Pinpoint the cell where the given text exists, returning its [X, Y] midpoint coordinate. 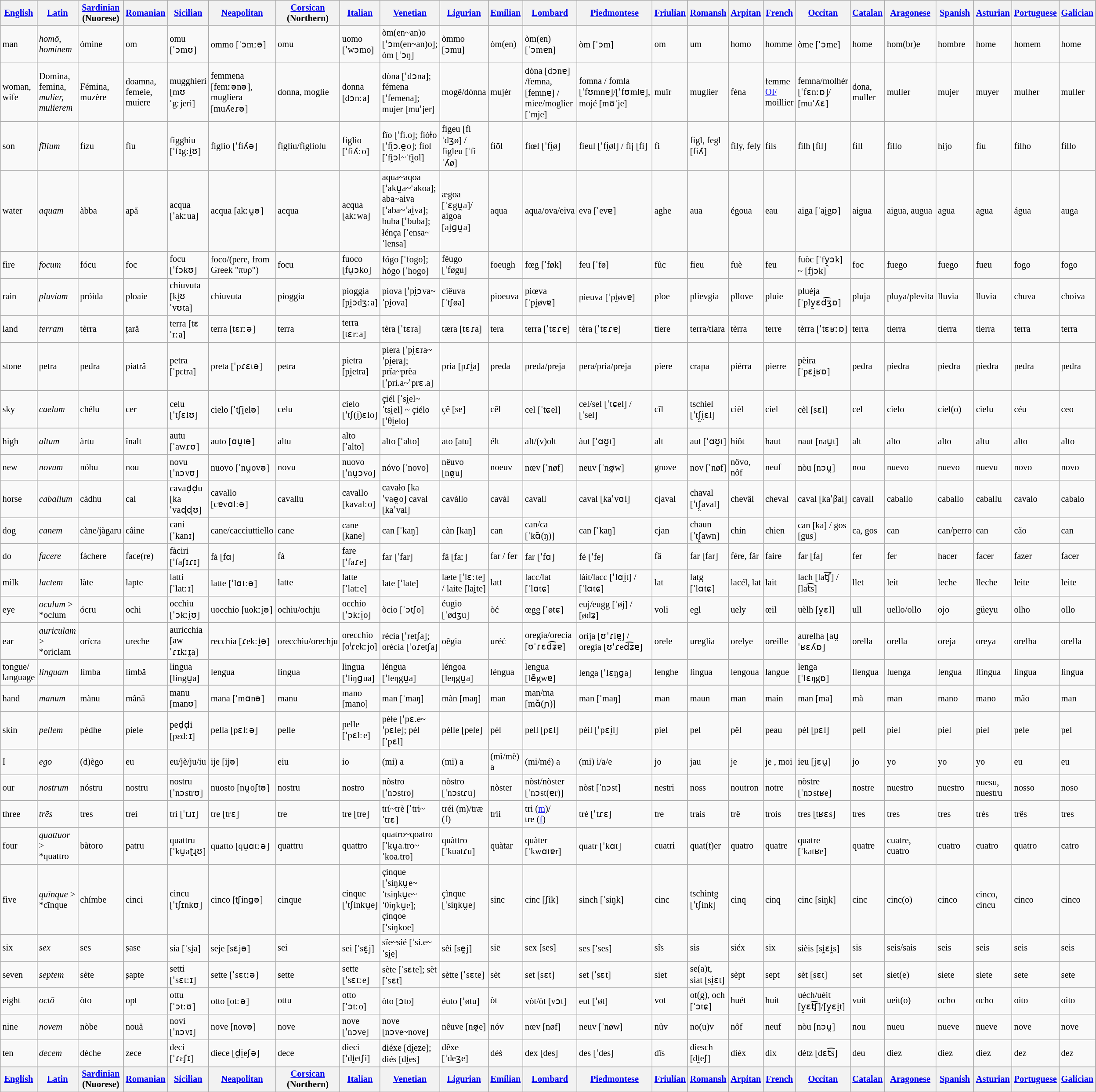
làte [101, 583]
pllove [746, 297]
trè [ˈtɾɛ] [615, 814]
cielo [ˈtʃ(i̯)ɛlo] [360, 409]
sèt [506, 975]
lacél, lat [746, 583]
ploe [670, 297]
tiere [670, 329]
pieuva [ˈpi̯øvɐ] [615, 297]
chélu [101, 409]
cel/sel [ˈtɕel] / [ˈsel] [615, 409]
face(re) [145, 556]
sex [ses] [550, 947]
naut [nau̯t] [823, 441]
diesch [di̯eʃ] [708, 1053]
eight [18, 1001]
quīnque >*cīnque [57, 900]
fieu [708, 265]
orecchiu/orechju [307, 641]
(mi) i/a/e [615, 762]
sei [307, 947]
òm(en) [ˈɔmɐn] [550, 44]
lacc/lat [ˈlɑtɕ] [550, 583]
mano [mano] [360, 698]
far / fer [506, 556]
orija [ʊˈɾiɐ̯] / oregia [ʊˈɾed͡ʑɐ] [615, 641]
pèl [pɛl] [823, 730]
chaval [ˈtʃ̯aval] [708, 499]
je , moi [779, 762]
fare [ˈfaɾe] [360, 556]
caval [kaˈvɑl] [615, 499]
peau [779, 730]
fazer [1036, 556]
far [fa] [823, 556]
omu [307, 44]
piérra [746, 366]
fïo [ˈfi.o]; fiòƚo [ˈfi̯ɔ.e̯o]; fiol [ˈfi̯ɔl~ˈfi̯ol] [410, 146]
pêl [746, 730]
nòstro [ˈnɔstɾu] [464, 787]
nostro [360, 787]
piova [ˈpi̯ɔva~ˈpi̯ova] [410, 297]
um [708, 44]
manu [307, 698]
siéx [746, 947]
cavało [kaˈvae̯o] caval [kaˈval] [410, 499]
òm(en~an)o [ˈɔm(en~an)o]; òm [ˈɔŋ] [410, 44]
òto [ɔto] [410, 1001]
nouă [145, 1027]
fieul [ˈfi̯øl] / fij [fi] [615, 146]
fêugo [ˈføgu] [464, 265]
ten [18, 1053]
lenga [ˈlɛŋgɒ] [823, 672]
noso [1077, 787]
ócru [101, 609]
(mi/mé) a [550, 762]
fâ [670, 556]
càdhu [101, 499]
piele [145, 730]
tongue/language [18, 672]
mão [1036, 698]
chuva [1036, 297]
ochiu/ochju [307, 609]
fâ [faː] [464, 556]
zece [145, 1053]
latg [ˈlɑtɕ] [708, 583]
nôvo, nôf [746, 468]
lleche [993, 583]
lingua [lingu̯a] [188, 672]
cel [ˈtɕel] [550, 409]
egl [708, 609]
femme OF moillier [779, 92]
hijo [955, 146]
quattro [360, 845]
cincu [ˈtʃɪnkʊ] [188, 900]
sei [ˈsɛ̯j] [360, 947]
llet [867, 583]
pellem [57, 730]
auricchia [awˈɾɪkːɪ̯a] [188, 641]
apă [145, 211]
eut [ˈøt] [615, 1001]
țară [145, 329]
ollo [1077, 609]
ureche [145, 641]
otto [ˈɔtːo] [360, 1001]
uello/ollo [910, 609]
quatro~qoatro [ˈku̯a.tro~ˈkoa.tro] [410, 845]
cuatre, cuatro [910, 845]
figl, fegl [fiʎ] [708, 146]
acqua [akːwa] [360, 211]
dex [des] [550, 1053]
leche [955, 583]
cani [ˈkanɪ] [188, 530]
cavàllo [464, 499]
léngoa [leŋgu̯a] [464, 672]
donna, moglie [307, 92]
terra [tɛˈrːa] [188, 329]
ear [18, 641]
mână [145, 698]
mogê/dònna [464, 92]
aurelha [au̯ˈʁɛʎɒ] [823, 641]
chaun [ˈtʃ̯awn] [708, 530]
piatră [145, 366]
neuv [ˈnøw] [615, 1027]
auto [ɑu̯tə] [242, 441]
güeyu [993, 609]
acqua [307, 211]
nòst/nòster [ˈnɔst(ɐr)] [550, 787]
octō [57, 1001]
lapte [145, 583]
oreja [955, 641]
fèna [746, 92]
pioggia [pi̯ɔdʒːa] [360, 297]
occhio [ˈɔkːi̯o] [360, 609]
fà [307, 556]
sète [ˈsɛte]; sèt [ˈsɛt] [410, 975]
chímbe [101, 900]
pèłe [ˈpɛ.e~ˈpɛle]; pèl [ˈpɛl] [410, 730]
hiôt [746, 441]
ato [atu] [464, 441]
cjaval [670, 499]
cabalo [1077, 499]
șase [145, 947]
fill [867, 146]
pietra [pi̯etra] [360, 366]
òmmo [ɔmu] [464, 44]
fomna / fomla [ˈfʊmnɐ]/[ˈfʊmlɐ], mojé [mʊˈje] [615, 92]
cão [1036, 530]
mujér [506, 92]
chin [746, 530]
mulher [1036, 92]
preda/preja [550, 366]
son [18, 146]
sia [ˈsi̯a] [188, 947]
límba [101, 672]
hacer [955, 556]
sète [101, 975]
cer [145, 409]
sette [ˈsɛtːe] [360, 975]
fócu [101, 265]
novu [307, 468]
our [18, 787]
noeuv [506, 468]
aquam [57, 211]
nôf [746, 1027]
decem [57, 1053]
ciêuva [ˈtʃøa] [464, 297]
hom(br)e [910, 44]
terra [tɛrːə] [242, 329]
pell [867, 730]
ca, gos [867, 530]
pera/pria/preja [615, 366]
fàchere [101, 556]
cavallo [kavalːo] [360, 499]
nòstro [ˈnɔstro] [410, 787]
Fémina, muzère [101, 92]
land [18, 329]
eau [779, 211]
mànu [101, 698]
olho [1036, 609]
éugio [ˈødʒu] [464, 609]
auriculam > *oriclam [57, 641]
tèrra [ˈtɛʁːɒ] [823, 329]
man/ma [mɑ̃(ɲ)] [550, 698]
seje [sɛjə] [242, 947]
cinque [ˈtʃinku̯e] [360, 900]
milk [18, 583]
nostre [867, 787]
cinc [ʃĩk] [550, 900]
nóv [506, 1027]
pèl [506, 730]
muîr [670, 92]
llingua [993, 672]
ciel(o) [955, 409]
nostrum [57, 787]
çìnque [ˈsiŋku̯e] [464, 900]
șapte [145, 975]
òm(en) [506, 44]
cielo [ˈtʃi̯elə] [242, 409]
nóvo [ˈnovo] [410, 468]
tre [tre] [360, 814]
trei [145, 814]
cielu [993, 409]
cavaḍḍu [kaˈvaɖɖʊ] [188, 499]
nûv [670, 1027]
seven [18, 975]
huét [746, 1001]
aqua [506, 211]
fíu [993, 146]
léngua [506, 672]
far [far] [708, 556]
eye [18, 609]
otto [otːə] [242, 1001]
lingua [ˈliŋɡua] [360, 672]
nestri [670, 787]
nòst [ˈnɔst] [615, 787]
sîs [670, 947]
cane [kane] [360, 530]
set [867, 975]
mugghieri [mʊˈgːjeri] [188, 92]
uomo [ˈwɔmo] [360, 44]
woman, wife [18, 92]
siē [506, 947]
òto [101, 1001]
fízu [101, 146]
sette [ˈsɛtːə] [242, 975]
preda [506, 366]
novu [ˈnɔvʊ] [188, 468]
chien [779, 530]
skin [18, 730]
dix [779, 1053]
fiu [145, 146]
chiuvuta [242, 297]
pèira [ˈpɛi̯ʁɒ] [823, 366]
nueu [910, 1027]
dêxe [ˈdeʒe] [464, 1053]
horse [18, 499]
fily, fely [746, 146]
femmena [femːənə], mugliera [muʎeɾə] [242, 92]
nuesu, nuestru [993, 787]
caballum [57, 499]
cel [867, 409]
sept [779, 975]
feu [ˈfø] [615, 265]
latte [307, 583]
élt [506, 441]
crapa [708, 366]
ojo [955, 609]
trí~trè [ˈtri~ˈtrɛ] [410, 814]
diece [d̯i̯eʃə] [242, 1053]
trê [746, 814]
donna [dɔnːa] [360, 92]
lengua [lẽgwɐ] [550, 672]
(mì/mè) a [506, 762]
notre [779, 787]
oregia/orecia [ʊˈɾɛd͡ʑɐ] [550, 641]
quàtar [506, 845]
léngua [ˈleŋgu̯a] [410, 672]
dèche [101, 1053]
recchia [ɾekːi̯ə] [242, 641]
late [ˈlate] [410, 583]
cheval [779, 499]
éuto [ˈøtu] [464, 1001]
cavàl [506, 499]
aut [ˈɑʊ̯t] [708, 441]
novem [57, 1027]
orelye [746, 641]
main [779, 698]
llengua [867, 672]
tera [506, 329]
înalt [145, 441]
ses [101, 947]
pell [pɛl] [550, 730]
fuoco [fu̯ɔko] [360, 265]
mujer [955, 92]
trii [506, 814]
diéxe [di̯eze]; diés [di̯es] [410, 1053]
quatto [qu̯ɑtːə] [242, 845]
uréć [506, 641]
três [1036, 814]
focu [ˈfɔkʊ] [188, 265]
uocchio [uokːi̯ə] [242, 609]
cavalo [1036, 499]
ureglia [708, 641]
rain [18, 297]
cinci [145, 900]
dog [18, 530]
ull [867, 609]
quatre [ˈkatʁe] [823, 845]
lach [lat͡ʃ] / [lat͡s] [823, 583]
Domina, femina, mulier, mulierem [57, 92]
sèpt [746, 975]
quattru [ˈku̯aʈɻʊ] [188, 845]
cane/cacciuttiello [242, 530]
mana [ˈmɑnə] [242, 698]
àbba [101, 211]
quàttro [ˈkuatɾu] [464, 845]
seis/sais [910, 947]
câine [145, 530]
lengoua [746, 672]
fueu [993, 265]
stone [18, 366]
tres [tʁɛs] [823, 814]
trés [993, 814]
faire [779, 556]
tæra [tɛɾa] [464, 329]
nov [ˈnøf] [708, 468]
chevâl [746, 499]
focu [307, 265]
cavallu [307, 499]
far [ˈfɑ] [550, 556]
uely [746, 609]
preta [ˈpɾɛtə] [242, 366]
læte [ˈlɛːte] / laite [lai̯te] [464, 583]
pluie [779, 297]
fûc [670, 265]
can [ka] / gos [gus] [823, 530]
tréi (m)/træ (f) [464, 814]
autu [ˈawɾʊ] [188, 441]
cavallo [cɐvɑlːə] [242, 499]
manum [57, 698]
nove [ˈnɔve] [360, 1027]
limbă [145, 672]
ses [ˈses] [615, 947]
dètz [dɛt͡s] [823, 1053]
quattru [307, 845]
ploaie [145, 297]
càn [kaŋ] [464, 530]
patru [145, 845]
pella [pɛlːə] [242, 730]
auga [1077, 211]
tschiel [ˈtʃ̯i̯ɛl] [708, 409]
terra/tiara [708, 329]
ije [ijə] [242, 762]
plievgia [708, 297]
çiél [ˈsi̯el~ˈtsi̯el] ~ çiélo [ˈθi̯elo] [410, 409]
high [18, 441]
latti [ˈlatːɪ] [188, 583]
io [360, 762]
pluviam [57, 297]
tri [ˈtɹɪ] [188, 814]
se(a)t, siat [si̯ɛt] [708, 975]
homme [779, 44]
fīlium [57, 146]
nove [nɔve~nove] [410, 1027]
omu [ˈɔmʊ] [188, 44]
sinc [506, 900]
òcio [ˈɔtʃo] [410, 609]
jau [708, 762]
œil [779, 609]
latte [ˈlatːe] [360, 583]
cîl [670, 409]
deci [ˈɾεʃɪ] [188, 1053]
fuòc [ˈfy̯ɔk] ~ [fjɔk] [823, 265]
occhiu [ˈɔkːi̯ʊ] [188, 609]
ómine [101, 44]
latte [ˈlɑtːə] [242, 583]
cinc [siŋk] [823, 900]
aqua~aqoa [ˈaku̯a~ˈakoa]; aba~aiva [ˈaba~ˈai̯va]; buba [ˈbuba]; łénça [ˈensa~ˈlensa] [410, 211]
nuovo [ˈnu̯ovə] [242, 468]
œgg [ˈøtɕ] [550, 609]
tri (m)/tre (f) [550, 814]
pluya/plevita [910, 297]
terra [tɛrːa] [360, 329]
cielo [910, 409]
nœv [ˈnøf] [550, 468]
cèl [sɛl] [823, 409]
femna/molhèr [ˈfɛnːɒ]/[muˈʎɛ] [823, 92]
oêgia [464, 641]
trēs [57, 814]
terre [779, 329]
ottu [307, 1001]
quàter [ˈkwɑtɐr] [550, 845]
cinco [tʃinɡə] [242, 900]
piere [670, 366]
orelha [1036, 641]
pelle [307, 730]
no(u)v [708, 1027]
sïe~sié [ˈsi.e~ˈsi̯e] [410, 947]
hombre [955, 44]
àrtu [101, 441]
quattuor >*quattro [57, 845]
choiva [1077, 297]
filho [1036, 146]
diéx [746, 1053]
leit [910, 583]
siet(e) [910, 975]
oreya [993, 641]
ieu [i̯ɛu̯] [823, 762]
ciel [779, 409]
voli [670, 609]
càne/jàgaru [101, 530]
cinco, cincu [993, 900]
fà [fɑ] [242, 556]
dòna [ˈdɔna]; fémena [ˈfemena]; mujer [muˈjer] [410, 92]
fé [ˈfe] [615, 556]
homo [746, 44]
água [1036, 211]
nòster [506, 787]
çê [se] [464, 409]
fœg [ˈføk] [550, 265]
sêi [se̯j] [464, 947]
lait [779, 583]
ceo [1077, 409]
eu/jè/ju/iu [188, 762]
vòt/òt [vɔt] [550, 1001]
three [18, 814]
òć [506, 609]
çinque [ˈsiŋku̯e~ˈtsiŋku̯e~ˈθiŋku̯e]; çinqoe [ˈsiŋkoe] [410, 900]
langue [779, 672]
quatr [ˈkɑt] [615, 845]
huit [779, 1001]
neuv [ˈnø̯w] [615, 468]
homō, hominem [57, 44]
sèt [sɛt] [823, 975]
oculum > *oclum [57, 609]
figlio [ˈfiʎə] [242, 146]
déś [506, 1053]
je [746, 762]
acqua [ˈakːua] [188, 211]
nove [novə] [242, 1027]
tre [trɛ] [242, 814]
fils [779, 146]
chiuvuta [ki̯ʊˈvʊta] [188, 297]
maun [708, 698]
des [ˈdes] [615, 1053]
làit/lacc [ˈlɑi̯t] / [ˈlɑtɕ] [615, 583]
sex [57, 947]
cal [145, 499]
fiœl [ˈfi̯ø] [550, 146]
nêuve [nø̯e] [464, 1027]
aiga [ˈai̯gɒ] [823, 211]
set [ˈsɛt] [615, 975]
gnove [670, 468]
doamna, femeie, muiere [145, 92]
pélle [pele] [464, 730]
aqua/ova/eiva [550, 211]
can/ca [ˈkɑ̃(ŋ)] [550, 530]
nòbe [101, 1027]
latt [506, 583]
àut [ˈɑʊ̯t] [615, 441]
nœv [nøf] [550, 1027]
màn [maŋ] [464, 698]
òt [506, 1001]
acqua [akːu̯ə] [242, 211]
quat(t)er [708, 845]
linguam [57, 672]
céu [1036, 409]
pierre [779, 366]
sky [18, 409]
terram [57, 329]
figlio [ˈfiʎːo] [360, 146]
pria [pɾi̯a] [464, 366]
ottu [ˈɔtːʊ] [188, 1001]
pele [1036, 730]
nuosto [nu̯oʃtə] [242, 787]
muglier [708, 92]
hand [18, 698]
nosso [1036, 787]
focum [57, 265]
cuatri [670, 845]
orícra [101, 641]
pioeuva [506, 297]
eva [ˈevɐ] [615, 211]
récia [ˈretʃa]; orécia [ˈoɾetʃa] [410, 641]
figghiu [ˈfɪgːi̯ʊ] [188, 146]
dona, muller [867, 92]
fi [670, 146]
five [18, 900]
pelle [ˈpɛlːe] [360, 730]
ot(g), och [ˈɔtɕ] [708, 1001]
lenghe [670, 672]
dòna [dɔnɐ] /femna,[femnɐ] /miee/moglier [ˈmje] [550, 92]
pluèja [ˈply̯ɛd͡ʒɒ] [823, 297]
petra [ˈpεtra] [188, 366]
nuevu [993, 468]
trais [708, 814]
peḍḍi [pεdːɪ] [188, 730]
novi [ˈnɔvɪ] [188, 1027]
noss [708, 787]
tschintg [ˈtʃink] [708, 900]
dîs [670, 1053]
deu [867, 1053]
sètte [ˈsɛte] [464, 975]
nine [18, 1027]
noutron [746, 787]
aua [708, 211]
aghe [670, 211]
nuovo [ˈnu̯ɔvo] [360, 468]
homem [1036, 44]
aigua [867, 211]
orele [670, 641]
eiu [307, 762]
fire [18, 265]
siet [670, 975]
euj/eugg [ˈøj] / [ødʑ] [615, 609]
uèlh [y̯ɛl] [823, 609]
nóbu [101, 468]
ommo [ˈɔmːə] [242, 44]
ochi [145, 609]
catro [1077, 845]
fére, fâr [746, 556]
cane [307, 530]
ægoa [ˈɛgu̯a]/ aigoa [ai̯ɡu̯a] [464, 211]
òme [ˈɔme] [823, 44]
set [sɛt] [550, 975]
trois [779, 814]
dece [307, 1053]
new [18, 468]
septem [57, 975]
four [18, 845]
nêuvo [nø̯u] [464, 468]
cjan [670, 530]
setti [ˈsɛtːɪ] [188, 975]
caval [kaˈβal] [823, 499]
piœva [ˈpi̯øvɐ] [550, 297]
cinque [307, 900]
piera [ˈpi̯ɛra~ˈpi̯era]; prïa~prèa [ˈpri.a~ˈprɛ.a] [410, 366]
celu [ˈtʃɛlʊ] [188, 409]
bàtoro [101, 845]
foco/(pere, from Greek "πυρ") [242, 265]
altum [57, 441]
tèra [ˈtɛɾɐ] [615, 329]
facere [57, 556]
aigua, augua [910, 211]
filh [fil] [823, 146]
égoua [746, 211]
water [18, 211]
fógo [ˈfogo]; hógo [ˈhogo] [410, 265]
foeugh [506, 265]
cinc(o) [910, 900]
alt/(v)olt [550, 441]
I [18, 762]
pèdhe [101, 730]
vot [670, 1001]
pluja [867, 297]
lenga [ˈlɛŋɡa] [615, 672]
próida [101, 297]
man [ma] [823, 698]
haut [779, 441]
lactem [57, 583]
figeu [fiˈdʒø] / figleu [ˈfiˈʎø] [464, 146]
lat [670, 583]
orecchio [oˡɾekːjo] [360, 641]
muyer [993, 92]
caelum [57, 409]
feu [779, 265]
(d)ègo [101, 762]
terra [ˈtɛɾɐ] [550, 329]
cēl [506, 409]
tèra [ˈtɛra] [410, 329]
luenga [910, 672]
nostru [ˈnɔstrʊ] [188, 787]
língua [1036, 672]
caballu [993, 499]
opt [145, 1001]
fuè [746, 265]
uèch/uèit [y̯ɛt͡ʃ]/[y̯ɛi̯t] [823, 1001]
dieci [ˈdi̯etʃi] [360, 1053]
oreille [779, 641]
òm [ˈɔm] [615, 44]
far [ˈfar] [410, 556]
pioggia [307, 297]
ueit(o) [910, 1001]
canem [57, 530]
pèil [ˈpɛi̯l] [615, 730]
can/perro [955, 530]
do [18, 556]
nòstre [ˈnɔstʁe] [823, 787]
nóstru [101, 787]
ego [57, 762]
novum [57, 468]
cièl [746, 409]
sette [307, 975]
celu [307, 409]
manu [manʊ] [188, 698]
fàciri [ˈfaʃɪɾɪ] [188, 556]
vuit [867, 1001]
figliu/figliolu [307, 146]
mà [867, 698]
fiōl [506, 146]
sinch [ˈsiŋk] [615, 900]
sièis [si̯ɛi̯s] [823, 947]
